For the text-containing cell, return its midpoint in (x, y) coordinate format. 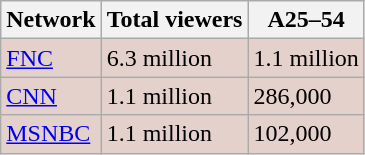
CNN (51, 96)
102,000 (306, 134)
Total viewers (174, 20)
6.3 million (174, 58)
Network (51, 20)
286,000 (306, 96)
FNC (51, 58)
MSNBC (51, 134)
A25–54 (306, 20)
